Return the [x, y] coordinate for the center point of the cell that contains the specified text.  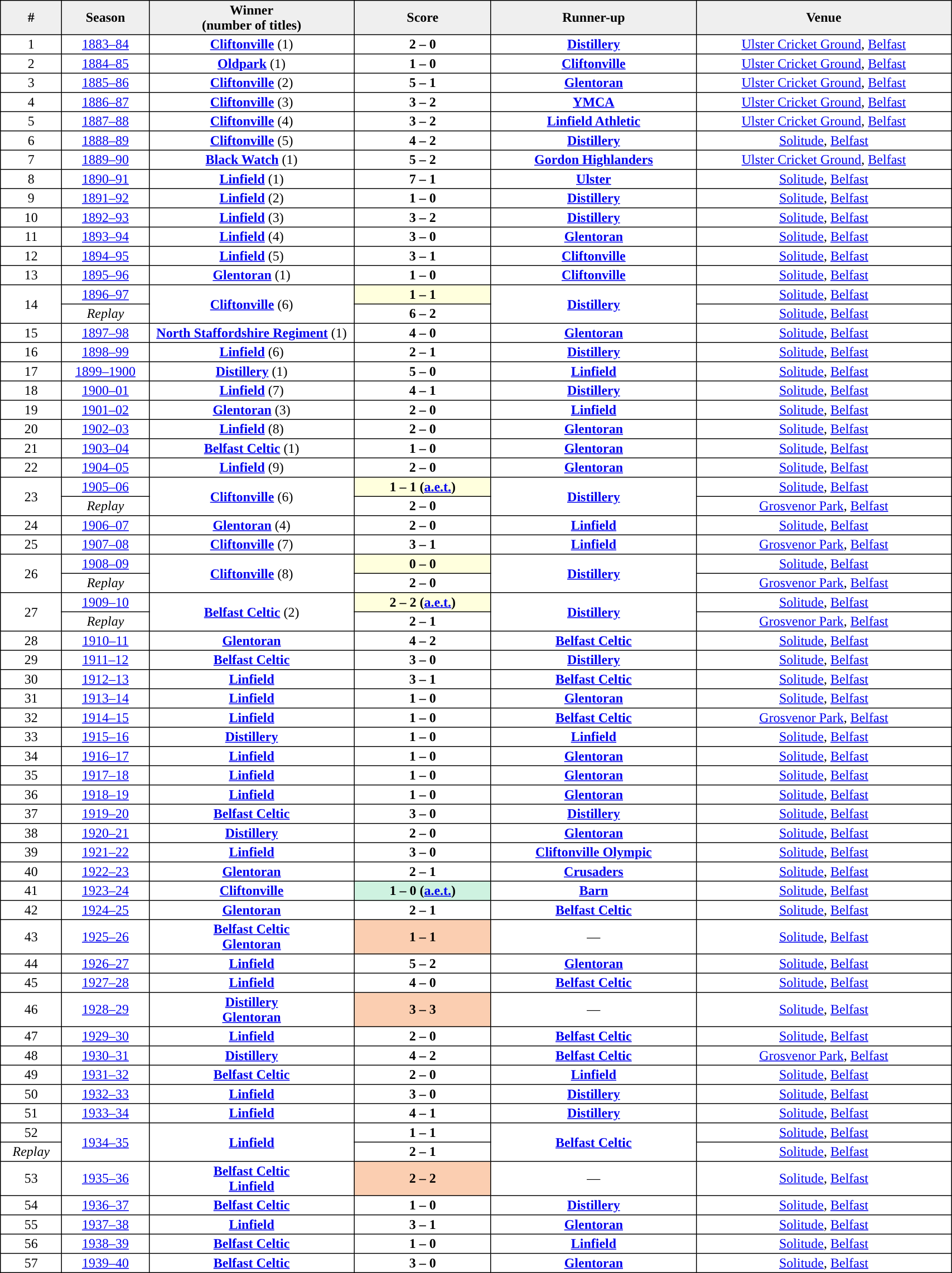
11 [31, 236]
31 [31, 698]
1916–17 [105, 756]
2 – 2 (a.e.t.) [423, 602]
12 [31, 256]
Linfield (5) [252, 256]
Belfast Celtic (2) [252, 612]
1938–39 [105, 1243]
6 – 2 [423, 313]
1927–28 [105, 982]
1934–35 [105, 1142]
33 [31, 737]
22 [31, 467]
1935–36 [105, 1179]
1897–98 [105, 333]
Gordon Highlanders [593, 159]
1909–10 [105, 602]
Barn [593, 890]
Linfield (9) [252, 467]
4 [31, 102]
7 [31, 159]
45 [31, 982]
1905–06 [105, 487]
47 [31, 1036]
55 [31, 1224]
3 – 3 [423, 1010]
Linfield Athletic [593, 121]
1896–97 [105, 294]
2 – 2 [423, 1179]
Cliftonville (2) [252, 83]
1908–09 [105, 564]
Linfield (7) [252, 390]
44 [31, 964]
25 [31, 544]
1911–12 [105, 660]
10 [31, 217]
1920–21 [105, 833]
13 [31, 275]
Glentoran (4) [252, 525]
17 [31, 371]
Black Watch (1) [252, 159]
2 [31, 64]
1895–96 [105, 275]
6 [31, 141]
Linfield (8) [252, 429]
1892–93 [105, 217]
Glentoran (3) [252, 410]
46 [31, 1010]
21 [31, 448]
54 [31, 1205]
18 [31, 390]
53 [31, 1179]
1923–24 [105, 890]
1 – 0 (a.e.t.) [423, 890]
23 [31, 496]
1928–29 [105, 1010]
15 [31, 333]
1894–95 [105, 256]
1886–87 [105, 102]
1910–11 [105, 641]
5 – 0 [423, 371]
1912–13 [105, 679]
1901–02 [105, 410]
1887–88 [105, 121]
1903–04 [105, 448]
34 [31, 756]
1933–34 [105, 1113]
1926–27 [105, 964]
37 [31, 814]
1921–22 [105, 852]
1937–38 [105, 1224]
Linfield (1) [252, 179]
1929–30 [105, 1036]
Oldpark (1) [252, 64]
3 [31, 83]
1902–03 [105, 429]
1883–84 [105, 44]
North Staffordshire Regiment (1) [252, 333]
Cliftonville (3) [252, 102]
1919–20 [105, 814]
1939–40 [105, 1263]
24 [31, 525]
1907–08 [105, 544]
57 [31, 1263]
1899–1900 [105, 371]
Venue [823, 18]
Cliftonville (5) [252, 141]
1 [31, 44]
Belfast Celtic (1) [252, 448]
Season [105, 18]
5 [31, 121]
Cliftonville Olympic [593, 852]
5 – 1 [423, 83]
20 [31, 429]
1915–16 [105, 737]
9 [31, 198]
41 [31, 890]
1914–15 [105, 718]
Distillery (1) [252, 371]
38 [31, 833]
14 [31, 304]
1913–14 [105, 698]
35 [31, 775]
1884–85 [105, 64]
30 [31, 679]
Cliftonville (7) [252, 544]
Cliftonville (1) [252, 44]
1930–31 [105, 1056]
49 [31, 1074]
1922–23 [105, 872]
19 [31, 410]
Linfield (3) [252, 217]
Linfield (6) [252, 352]
1889–90 [105, 159]
50 [31, 1094]
1890–91 [105, 179]
Belfast CelticGlentoran [252, 937]
39 [31, 852]
51 [31, 1113]
16 [31, 352]
36 [31, 795]
7 – 1 [423, 179]
1 – 1 (a.e.t.) [423, 487]
Cliftonville (4) [252, 121]
1924–25 [105, 910]
1932–33 [105, 1094]
40 [31, 872]
1936–37 [105, 1205]
Score [423, 18]
Cliftonville (8) [252, 573]
DistilleryGlentoran [252, 1010]
8 [31, 179]
1918–19 [105, 795]
Belfast CelticLinfield [252, 1179]
Runner-up [593, 18]
Glentoran (1) [252, 275]
Linfield (2) [252, 198]
Ulster [593, 179]
1906–07 [105, 525]
32 [31, 718]
YMCA [593, 102]
1900–01 [105, 390]
43 [31, 937]
Crusaders [593, 872]
29 [31, 660]
1904–05 [105, 467]
1893–94 [105, 236]
56 [31, 1243]
27 [31, 612]
1898–99 [105, 352]
# [31, 18]
26 [31, 573]
Winner(number of titles) [252, 18]
48 [31, 1056]
1891–92 [105, 198]
1925–26 [105, 937]
1885–86 [105, 83]
28 [31, 641]
0 – 0 [423, 564]
1888–89 [105, 141]
42 [31, 910]
52 [31, 1132]
1931–32 [105, 1074]
1917–18 [105, 775]
Linfield (4) [252, 236]
